Locate the cell with the specified text and output its (x, y) center coordinate. 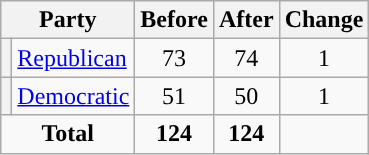
Total (68, 134)
Republican (74, 58)
51 (174, 96)
Before (174, 20)
After (246, 20)
Democratic (74, 96)
74 (246, 58)
Change (324, 20)
Party (68, 20)
73 (174, 58)
50 (246, 96)
